For the text-containing cell, return its midpoint in [X, Y] coordinate format. 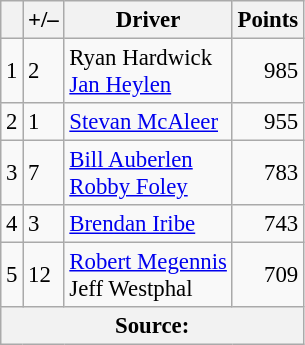
709 [268, 276]
7 [44, 174]
Driver [148, 20]
Points [268, 20]
Robert Megennis Jeff Westphal [148, 276]
955 [268, 122]
12 [44, 276]
4 [12, 224]
783 [268, 174]
985 [268, 72]
+/– [44, 20]
Bill Auberlen Robby Foley [148, 174]
5 [12, 276]
Ryan Hardwick Jan Heylen [148, 72]
Stevan McAleer [148, 122]
Brendan Iribe [148, 224]
743 [268, 224]
